Find where the given text appears and provide that cell's center as (X, Y) coordinate. 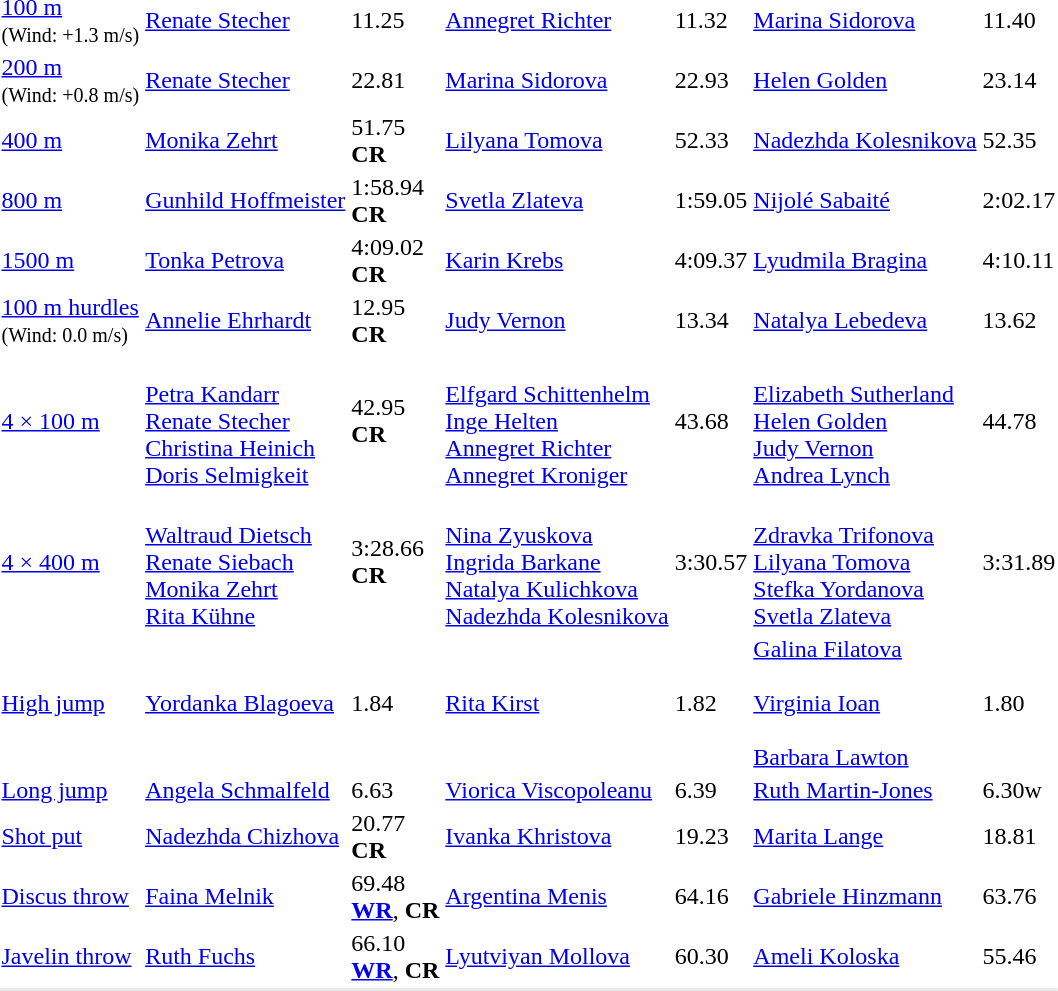
Yordanka Blagoeva (246, 703)
13.34 (711, 320)
Nina ZyuskovaIngrida BarkaneNatalya KulichkovaNadezhda Kolesnikova (557, 562)
4:09.37 (711, 260)
44.78 (1019, 421)
64.16 (711, 896)
51.75CR (396, 140)
42.95CR (396, 421)
43.68 (711, 421)
Monika Zehrt (246, 140)
Ivanka Khristova (557, 836)
Javelin throw (70, 956)
63.76 (1019, 896)
Ameli Koloska (865, 956)
20.77CR (396, 836)
3:28.66CR (396, 562)
Karin Krebs (557, 260)
Marita Lange (865, 836)
High jump (70, 703)
Shot put (70, 836)
55.46 (1019, 956)
Tonka Petrova (246, 260)
1500 m (70, 260)
Lilyana Tomova (557, 140)
Faina Melnik (246, 896)
1.82 (711, 703)
12.95CR (396, 320)
18.81 (1019, 836)
69.48WR, CR (396, 896)
23.14 (1019, 80)
Discus throw (70, 896)
400 m (70, 140)
Rita Kirst (557, 703)
1:59.05 (711, 200)
4 × 400 m (70, 562)
Lyudmila Bragina (865, 260)
Galina FilatovaVirginia IoanBarbara Lawton (865, 703)
Annelie Ehrhardt (246, 320)
Ruth Fuchs (246, 956)
4 × 100 m (70, 421)
Long jump (70, 790)
Natalya Lebedeva (865, 320)
52.35 (1019, 140)
Svetla Zlateva (557, 200)
6.30w (1019, 790)
13.62 (1019, 320)
19.23 (711, 836)
Nijolé Sabaité (865, 200)
3:30.57 (711, 562)
Angela Schmalfeld (246, 790)
100 m hurdles(Wind: 0.0 m/s) (70, 320)
Petra KandarrRenate StecherChristina HeinichDoris Selmigkeit (246, 421)
52.33 (711, 140)
Zdravka TrifonovaLilyana TomovaStefka YordanovaSvetla Zlateva (865, 562)
Ruth Martin-Jones (865, 790)
Waltraud DietschRenate SiebachMonika ZehrtRita Kühne (246, 562)
Viorica Viscopoleanu (557, 790)
800 m (70, 200)
Elizabeth SutherlandHelen GoldenJudy VernonAndrea Lynch (865, 421)
60.30 (711, 956)
Elfgard SchittenhelmInge HeltenAnnegret RichterAnnegret Kroniger (557, 421)
22.93 (711, 80)
Nadezhda Kolesnikova (865, 140)
200 m(Wind: +0.8 m/s) (70, 80)
Argentina Menis (557, 896)
1.84 (396, 703)
2:02.17 (1019, 200)
66.10WR, CR (396, 956)
Nadezhda Chizhova (246, 836)
22.81 (396, 80)
6.39 (711, 790)
Renate Stecher (246, 80)
Lyutviyan Mollova (557, 956)
Gabriele Hinzmann (865, 896)
4:09.02CR (396, 260)
3:31.89 (1019, 562)
6.63 (396, 790)
Judy Vernon (557, 320)
1.80 (1019, 703)
Marina Sidorova (557, 80)
4:10.11 (1019, 260)
Gunhild Hoffmeister (246, 200)
1:58.94CR (396, 200)
Helen Golden (865, 80)
